Extract the (X, Y) coordinate from the center of the cell holding the provided text.  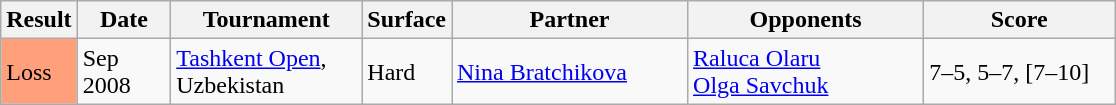
Sep 2008 (124, 72)
Nina Bratchikova (570, 72)
Score (1020, 20)
Date (124, 20)
Raluca Olaru Olga Savchuk (806, 72)
Opponents (806, 20)
Hard (407, 72)
Loss (39, 72)
7–5, 5–7, [7–10] (1020, 72)
Result (39, 20)
Tashkent Open, Uzbekistan (266, 72)
Partner (570, 20)
Tournament (266, 20)
Surface (407, 20)
